From the cell containing the given text, extract its center point as [x, y] coordinate. 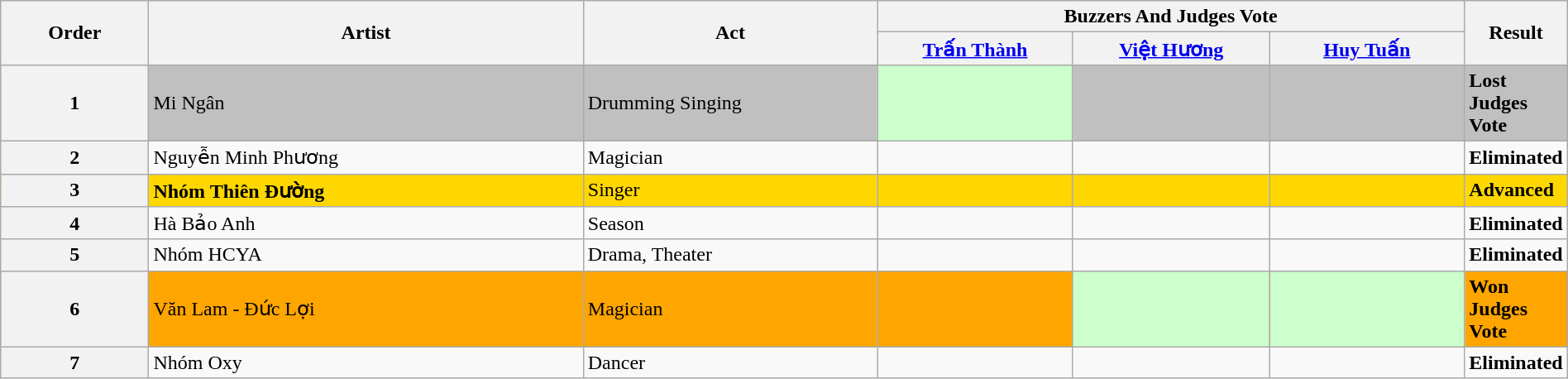
4 [74, 223]
Result [1516, 33]
Việt Hương [1171, 49]
7 [74, 362]
Artist [366, 33]
Buzzers And Judges Vote [1170, 17]
Drumming Singing [729, 103]
Act [729, 33]
Dancer [729, 362]
Văn Lam - Đức Lợi [366, 309]
Mi Ngân [366, 103]
Singer [729, 190]
Lost Judges Vote [1516, 103]
Nguyễn Minh Phương [366, 157]
3 [74, 190]
Nhóm Oxy [366, 362]
Won Judges Vote [1516, 309]
Nhóm HCYA [366, 255]
6 [74, 309]
2 [74, 157]
5 [74, 255]
Advanced [1516, 190]
Order [74, 33]
Nhóm Thiên Đường [366, 190]
Drama, Theater [729, 255]
1 [74, 103]
Hà Bảo Anh [366, 223]
Season [729, 223]
Trấn Thành [974, 49]
Huy Tuấn [1367, 49]
